Search for the cell housing the specified text and yield its (X, Y) center coordinate. 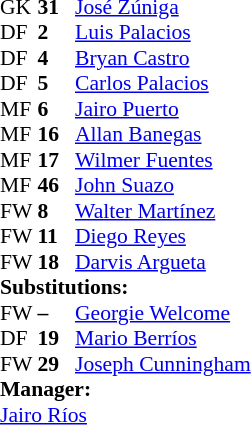
18 (57, 262)
Wilmer Fuentes (163, 160)
Walter Martínez (163, 211)
Mario Berríos (163, 339)
16 (57, 135)
19 (57, 339)
2 (57, 33)
Georgie Welcome (163, 313)
Allan Banegas (163, 135)
John Suazo (163, 185)
Joseph Cunningham (163, 364)
Luis Palacios (163, 33)
17 (57, 160)
5 (57, 83)
Bryan Castro (163, 58)
Carlos Palacios (163, 83)
46 (57, 185)
Substitutions: (126, 287)
29 (57, 364)
Darvis Argueta (163, 262)
– (57, 313)
Jairo Puerto (163, 109)
8 (57, 211)
11 (57, 237)
Manager: (126, 389)
Diego Reyes (163, 237)
6 (57, 109)
4 (57, 58)
